Identify which cell holds the provided text, then report its [x, y] central coordinate. 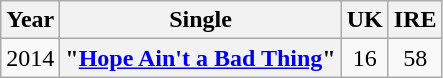
16 [364, 58]
"Hope Ain't a Bad Thing" [200, 58]
58 [415, 58]
IRE [415, 20]
UK [364, 20]
Single [200, 20]
2014 [30, 58]
Year [30, 20]
